Search for the cell housing the specified text and yield its [X, Y] center coordinate. 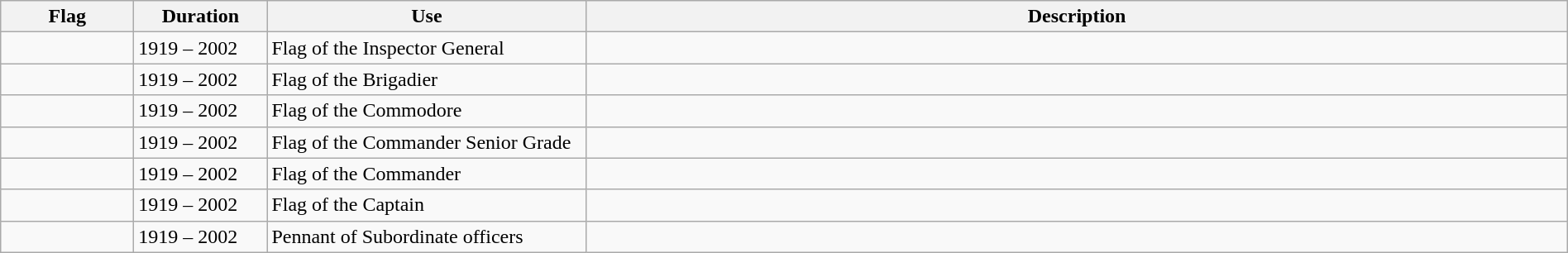
Flag of the Commodore [427, 111]
Flag of the Captain [427, 205]
Pennant of Subordinate officers [427, 236]
Flag of the Commander Senior Grade [427, 142]
Flag of the Inspector General [427, 48]
Description [1077, 17]
Flag [68, 17]
Use [427, 17]
Flag of the Brigadier [427, 79]
Flag of the Commander [427, 174]
Duration [200, 17]
